Locate the cell with the specified text and output its (x, y) center coordinate. 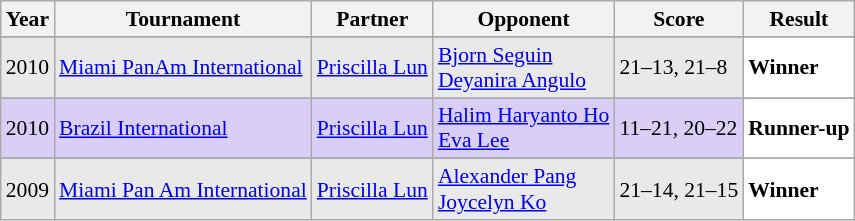
Miami PanAm International (183, 68)
21–13, 21–8 (678, 68)
Miami Pan Am International (183, 190)
Partner (372, 19)
Year (28, 19)
Result (798, 19)
21–14, 21–15 (678, 190)
11–21, 20–22 (678, 128)
Halim Haryanto Ho Eva Lee (524, 128)
2009 (28, 190)
Runner-up (798, 128)
Score (678, 19)
Brazil International (183, 128)
Opponent (524, 19)
Alexander Pang Joycelyn Ko (524, 190)
Tournament (183, 19)
Bjorn Seguin Deyanira Angulo (524, 68)
